For the text-containing cell, return its midpoint in (x, y) coordinate format. 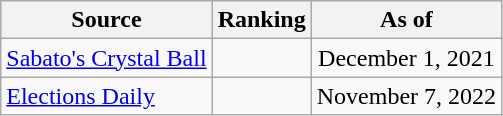
Elections Daily (106, 96)
As of (406, 20)
Source (106, 20)
December 1, 2021 (406, 58)
November 7, 2022 (406, 96)
Sabato's Crystal Ball (106, 58)
Ranking (262, 20)
